For the text-containing cell, return its midpoint in [X, Y] coordinate format. 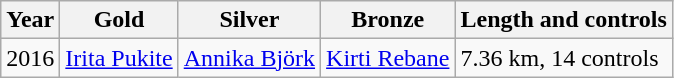
Irita Pukite [119, 58]
Gold [119, 20]
Year [30, 20]
Silver [249, 20]
2016 [30, 58]
7.36 km, 14 controls [564, 58]
Bronze [388, 20]
Length and controls [564, 20]
Kirti Rebane [388, 58]
Annika Björk [249, 58]
